Search for the cell housing the specified text and yield its (x, y) center coordinate. 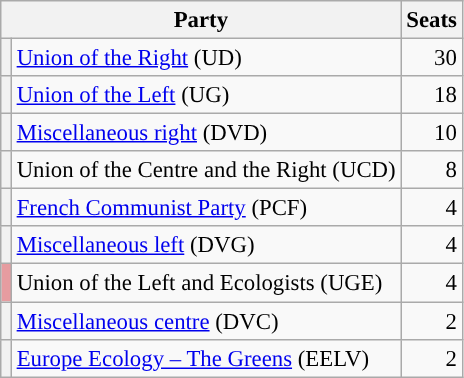
Miscellaneous left (DVG) (206, 245)
Miscellaneous centre (DVC) (206, 321)
8 (432, 170)
Party (201, 20)
Europe Ecology – The Greens (EELV) (206, 358)
Seats (432, 20)
Union of the Left and Ecologists (UGE) (206, 283)
French Communist Party (PCF) (206, 208)
Union of the Left (UG) (206, 95)
30 (432, 58)
Union of the Right (UD) (206, 58)
10 (432, 133)
Miscellaneous right (DVD) (206, 133)
18 (432, 95)
Union of the Centre and the Right (UCD) (206, 170)
